Return the (x, y) coordinate for the center point of the cell that contains the specified text.  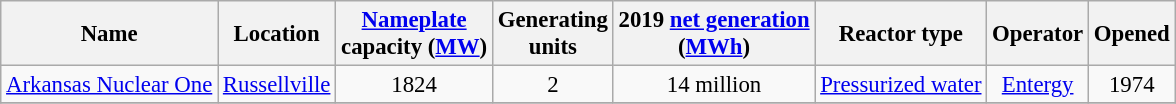
Entergy (1038, 85)
Location (277, 34)
Opened (1132, 34)
Name (110, 34)
1824 (414, 85)
Nameplatecapacity (MW) (414, 34)
Reactor type (901, 34)
Operator (1038, 34)
14 million (714, 85)
2 (552, 85)
Generating units (552, 34)
Russellville (277, 85)
Arkansas Nuclear One (110, 85)
2019 net generation (MWh) (714, 34)
Pressurized water (901, 85)
1974 (1132, 85)
